Determine the (x, y) coordinate at the center of the cell enclosing the given text.  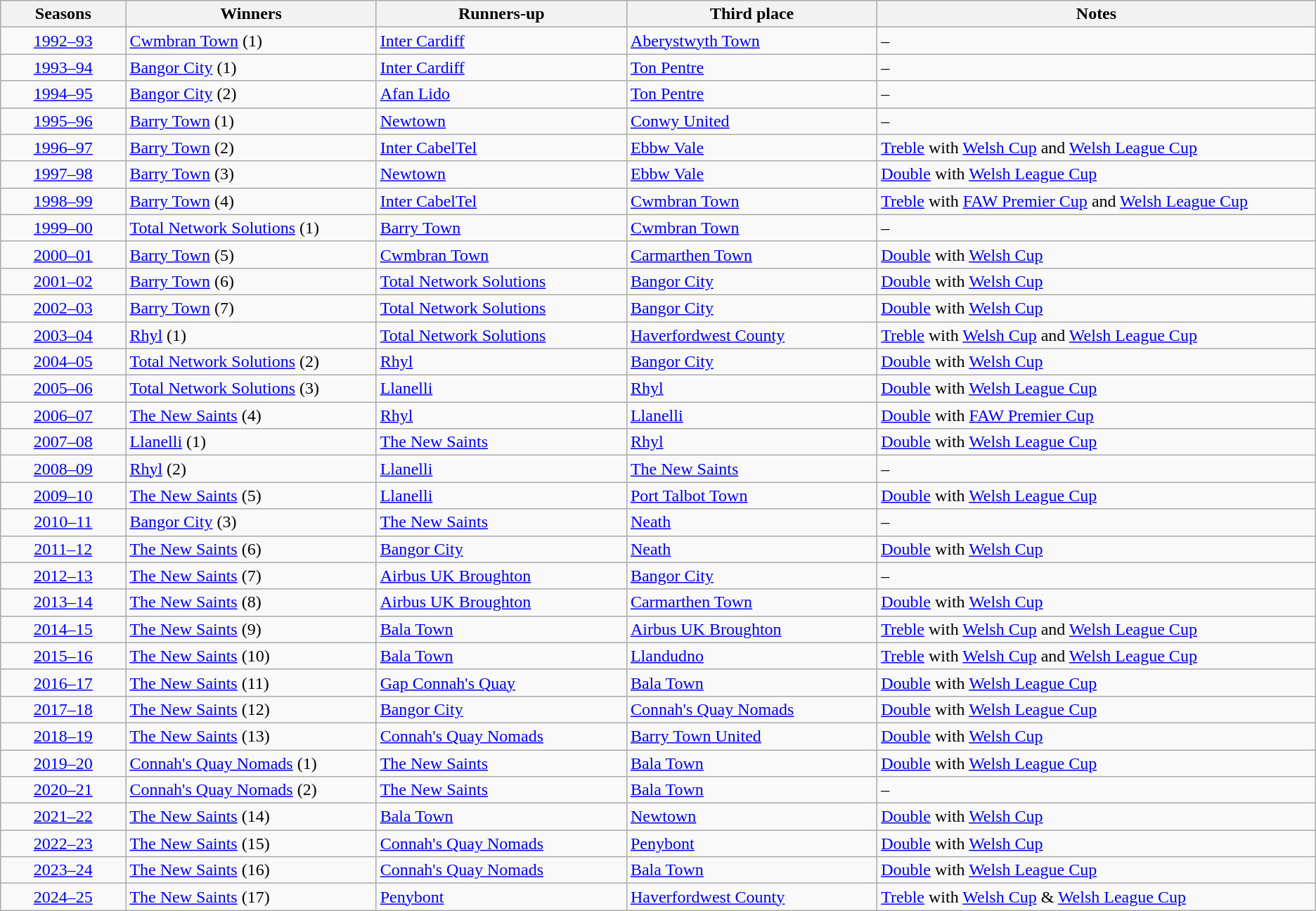
2000–01 (63, 254)
Bangor City (1) (251, 67)
The New Saints (8) (251, 602)
Barry Town United (751, 736)
Barry Town (4) (251, 201)
2005–06 (63, 389)
The New Saints (17) (251, 897)
Total Network Solutions (2) (251, 362)
Connah's Quay Nomads (1) (251, 763)
Aberystwyth Town (751, 41)
Rhyl (1) (251, 335)
2010–11 (63, 522)
2022–23 (63, 844)
The New Saints (7) (251, 576)
2011–12 (63, 549)
2018–19 (63, 736)
The New Saints (5) (251, 496)
Rhyl (2) (251, 469)
Notes (1097, 14)
1997–98 (63, 174)
Llandudno (751, 656)
2012–13 (63, 576)
The New Saints (6) (251, 549)
Double with FAW Premier Cup (1097, 415)
The New Saints (15) (251, 844)
2014–15 (63, 629)
2015–16 (63, 656)
Barry Town (3) (251, 174)
Connah's Quay Nomads (2) (251, 790)
Total Network Solutions (3) (251, 389)
Barry Town (5) (251, 254)
1996–97 (63, 148)
Treble with Welsh Cup & Welsh League Cup (1097, 897)
Treble with FAW Premier Cup and Welsh League Cup (1097, 201)
2017–18 (63, 709)
2001–02 (63, 281)
2016–17 (63, 683)
The New Saints (10) (251, 656)
Cwmbran Town (1) (251, 41)
1998–99 (63, 201)
Third place (751, 14)
Winners (251, 14)
Afan Lido (501, 94)
2006–07 (63, 415)
1992–93 (63, 41)
Llanelli (1) (251, 442)
The New Saints (9) (251, 629)
The New Saints (16) (251, 870)
2020–21 (63, 790)
1995–96 (63, 121)
2013–14 (63, 602)
2002–03 (63, 308)
The New Saints (11) (251, 683)
Barry Town (6) (251, 281)
Port Talbot Town (751, 496)
2007–08 (63, 442)
2021–22 (63, 817)
The New Saints (12) (251, 709)
Barry Town (501, 228)
Gap Connah's Quay (501, 683)
The New Saints (4) (251, 415)
Bangor City (2) (251, 94)
Barry Town (2) (251, 148)
Total Network Solutions (1) (251, 228)
Barry Town (7) (251, 308)
2008–09 (63, 469)
1993–94 (63, 67)
2019–20 (63, 763)
2003–04 (63, 335)
The New Saints (13) (251, 736)
The New Saints (14) (251, 817)
Runners-up (501, 14)
2009–10 (63, 496)
2004–05 (63, 362)
2024–25 (63, 897)
2023–24 (63, 870)
1999–00 (63, 228)
Barry Town (1) (251, 121)
Bangor City (3) (251, 522)
Conwy United (751, 121)
Seasons (63, 14)
1994–95 (63, 94)
